Return the [X, Y] coordinate for the center point of the cell that contains the specified text.  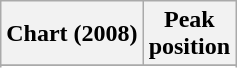
Peak position [189, 34]
Chart (2008) [72, 34]
